Pinpoint the cell where the given text exists, returning its (X, Y) midpoint coordinate. 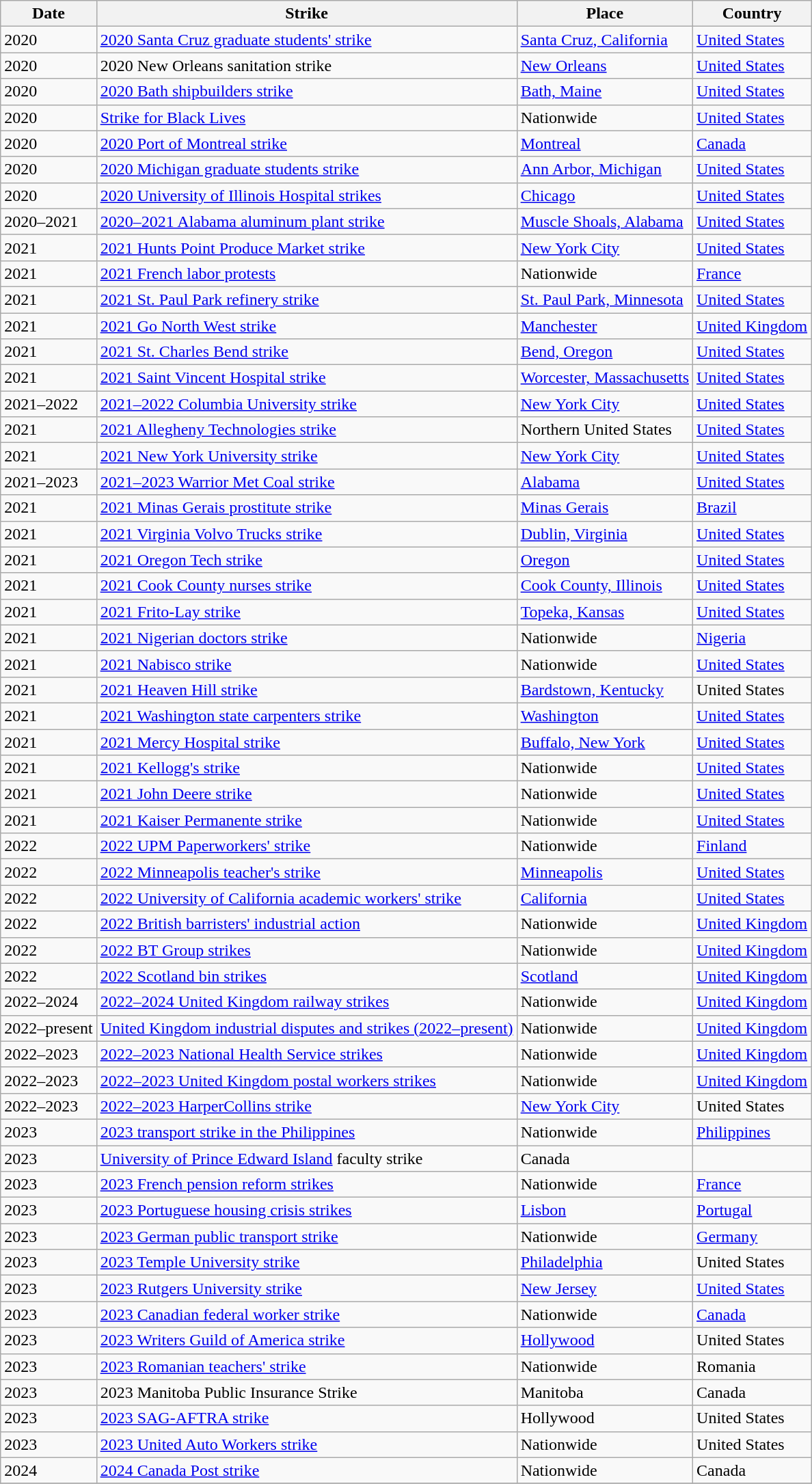
Strike for Black Lives (306, 118)
2021 French labor protests (306, 273)
2022–2024 (49, 1002)
2020 Santa Cruz graduate students' strike (306, 40)
Brazil (752, 508)
2022 Minneapolis teacher's strike (306, 872)
2023 transport strike in the Philippines (306, 1132)
Chicago (604, 195)
2022 UPM Paperworkers' strike (306, 846)
2022 University of California academic workers' strike (306, 898)
New Orleans (604, 66)
St. Paul Park, Minnesota (604, 299)
Topeka, Kansas (604, 612)
Oregon (604, 560)
Dublin, Virginia (604, 534)
2020–2021 (49, 221)
2023 Rutgers University strike (306, 1289)
2021 St. Charles Bend strike (306, 352)
Bath, Maine (604, 92)
2024 (49, 1470)
Romania (752, 1366)
2023 SAG-AFTRA strike (306, 1418)
Bardstown, Kentucky (604, 690)
2021 Allegheny Technologies strike (306, 430)
2024 Canada Post strike (306, 1470)
Finland (752, 846)
2021 Washington state carpenters strike (306, 716)
2023 Manitoba Public Insurance Strike (306, 1392)
2021 Hunts Point Produce Market strike (306, 247)
2021 John Deere strike (306, 794)
Muscle Shoals, Alabama (604, 221)
2021 Oregon Tech strike (306, 560)
Country (752, 14)
Washington (604, 716)
2021 New York University strike (306, 456)
Worcester, Massachusetts (604, 378)
Scotland (604, 976)
2021 St. Paul Park refinery strike (306, 299)
2020 Port of Montreal strike (306, 144)
Cook County, Illinois (604, 586)
2021 Kaiser Permanente strike (306, 820)
Portugal (752, 1211)
2020 University of Illinois Hospital strikes (306, 195)
Santa Cruz, California (604, 40)
Place (604, 14)
2021 Nigerian doctors strike (306, 638)
2020 Bath shipbuilders strike (306, 92)
2021 Nabisco strike (306, 664)
2023 German public transport strike (306, 1237)
2021–2023 Warrior Met Coal strike (306, 482)
2023 Temple University strike (306, 1263)
Montreal (604, 144)
New Jersey (604, 1289)
2021 Kellogg's strike (306, 768)
2021 Minas Gerais prostitute strike (306, 508)
2021 Go North West strike (306, 326)
2020–2021 Alabama aluminum plant strike (306, 221)
2022–present (49, 1028)
Manchester (604, 326)
Alabama (604, 482)
Northern United States (604, 430)
2022 British barristers' industrial action (306, 924)
United Kingdom industrial disputes and strikes (2022–present) (306, 1028)
2023 Portuguese housing crisis strikes (306, 1211)
Philadelphia (604, 1263)
Germany (752, 1237)
2021 Virginia Volvo Trucks strike (306, 534)
Nigeria (752, 638)
University of Prince Edward Island faculty strike (306, 1159)
Manitoba (604, 1392)
Ann Arbor, Michigan (604, 170)
Philippines (752, 1132)
2023 French pension reform strikes (306, 1185)
2021–2022 (49, 404)
2021 Frito-Lay strike (306, 612)
2023 Canadian federal worker strike (306, 1314)
2023 Writers Guild of America strike (306, 1340)
2022 BT Group strikes (306, 950)
Buffalo, New York (604, 742)
Lisbon (604, 1211)
2023 United Auto Workers strike (306, 1444)
Strike (306, 14)
2022 Scotland bin strikes (306, 976)
2021–2022 Columbia University strike (306, 404)
2022–2023 HarperCollins strike (306, 1106)
2022–2023 National Health Service strikes (306, 1054)
Minneapolis (604, 872)
2021 Saint Vincent Hospital strike (306, 378)
2021 Mercy Hospital strike (306, 742)
Bend, Oregon (604, 352)
2020 Michigan graduate students strike (306, 170)
2023 Romanian teachers' strike (306, 1366)
2021 Cook County nurses strike (306, 586)
2022–2024 United Kingdom railway strikes (306, 1002)
2022–2023 United Kingdom postal workers strikes (306, 1080)
2021–2023 (49, 482)
2020 New Orleans sanitation strike (306, 66)
Date (49, 14)
California (604, 898)
2021 Heaven Hill strike (306, 690)
Minas Gerais (604, 508)
